Capture the cell that displays the provided text and extract its [x, y] central coordinate. 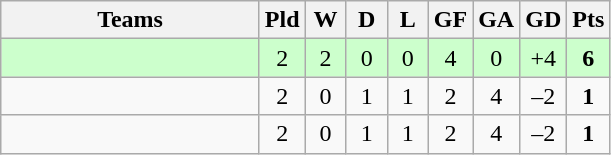
GA [496, 20]
6 [588, 58]
W [326, 20]
Pld [282, 20]
Pts [588, 20]
GD [544, 20]
Teams [130, 20]
GF [450, 20]
D [366, 20]
+4 [544, 58]
L [408, 20]
